Search for the cell housing the specified text and yield its (x, y) center coordinate. 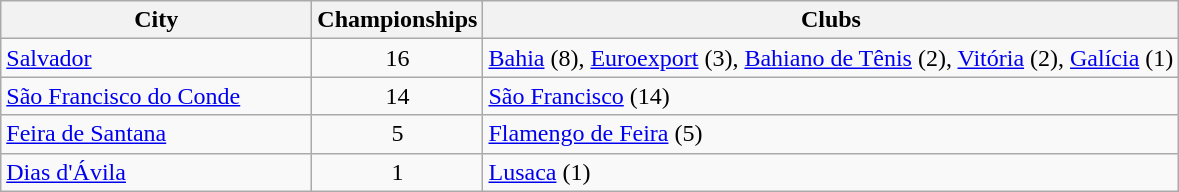
Feira de Santana (156, 134)
Clubs (831, 20)
Salvador (156, 58)
Championships (398, 20)
São Francisco (14) (831, 96)
Flamengo de Feira (5) (831, 134)
Bahia (8), Euroexport (3), Bahiano de Tênis (2), Vitória (2), Galícia (1) (831, 58)
14 (398, 96)
16 (398, 58)
Dias d'Ávila (156, 172)
Lusaca (1) (831, 172)
São Francisco do Conde (156, 96)
5 (398, 134)
City (156, 20)
1 (398, 172)
